For the text-containing cell, return its midpoint in (X, Y) coordinate format. 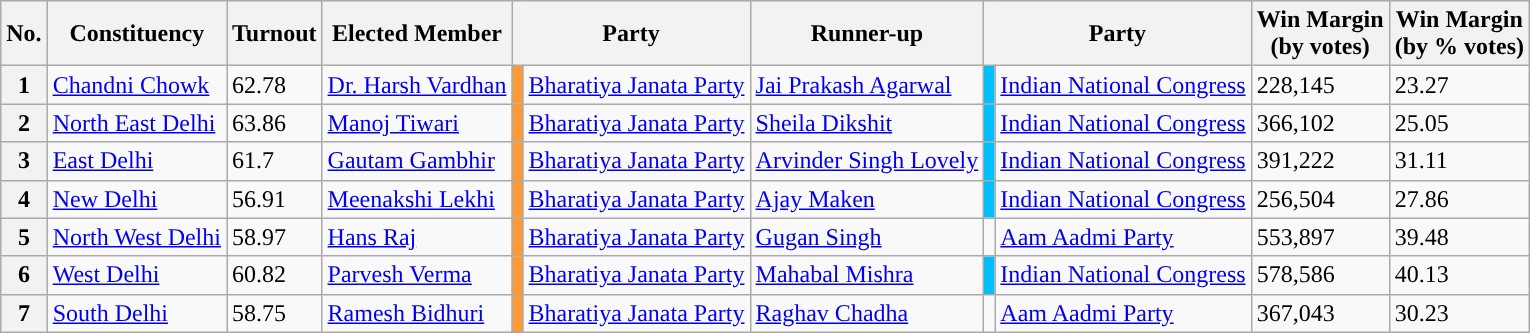
North East Delhi (136, 123)
23.27 (1459, 85)
Runner-up (867, 34)
56.91 (274, 199)
Win Margin(by votes) (1320, 34)
7 (24, 313)
Dr. Harsh Vardhan (417, 85)
Gautam Gambhir (417, 161)
Sheila Dikshit (867, 123)
Parvesh Verma (417, 275)
Raghav Chadha (867, 313)
1 (24, 85)
58.97 (274, 237)
Ajay Maken (867, 199)
6 (24, 275)
North West Delhi (136, 237)
578,586 (1320, 275)
30.23 (1459, 313)
63.86 (274, 123)
31.11 (1459, 161)
West Delhi (136, 275)
Turnout (274, 34)
South Delhi (136, 313)
Mahabal Mishra (867, 275)
Hans Raj (417, 237)
391,222 (1320, 161)
No. (24, 34)
2 (24, 123)
New Delhi (136, 199)
553,897 (1320, 237)
27.86 (1459, 199)
5 (24, 237)
Meenakshi Lekhi (417, 199)
58.75 (274, 313)
62.78 (274, 85)
Chandni Chowk (136, 85)
25.05 (1459, 123)
3 (24, 161)
61.7 (274, 161)
Manoj Tiwari (417, 123)
Ramesh Bidhuri (417, 313)
60.82 (274, 275)
Elected Member (417, 34)
Gugan Singh (867, 237)
366,102 (1320, 123)
4 (24, 199)
228,145 (1320, 85)
Win Margin(by % votes) (1459, 34)
East Delhi (136, 161)
256,504 (1320, 199)
367,043 (1320, 313)
Constituency (136, 34)
39.48 (1459, 237)
Arvinder Singh Lovely (867, 161)
Jai Prakash Agarwal (867, 85)
40.13 (1459, 275)
